Scan for the cell matching the given text and deliver its [x, y] coordinate at center. 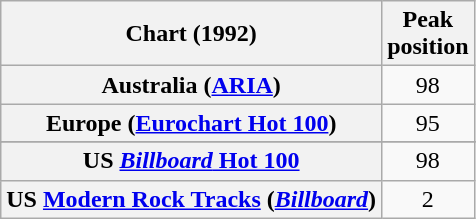
95 [428, 123]
Australia (ARIA) [192, 85]
Peakposition [428, 34]
US Modern Rock Tracks (Billboard) [192, 199]
2 [428, 199]
US Billboard Hot 100 [192, 161]
Chart (1992) [192, 34]
Europe (Eurochart Hot 100) [192, 123]
